Provide the (x, y) coordinate of the cell's center where the given text is located.  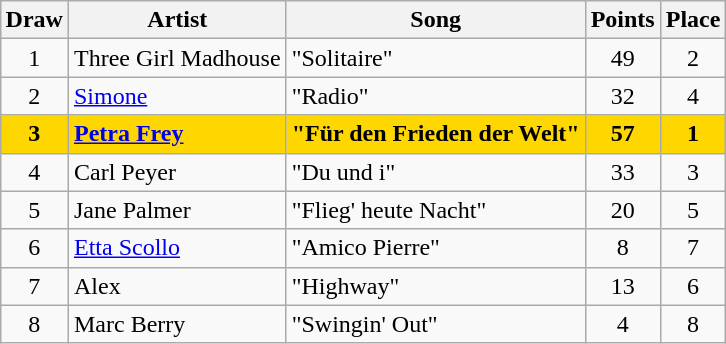
"Radio" (436, 96)
"Highway" (436, 286)
Points (622, 20)
Jane Palmer (177, 210)
33 (622, 172)
Simone (177, 96)
Carl Peyer (177, 172)
Place (693, 20)
Three Girl Madhouse (177, 58)
Petra Frey (177, 134)
"Flieg' heute Nacht" (436, 210)
57 (622, 134)
Alex (177, 286)
20 (622, 210)
"Du und i" (436, 172)
Etta Scollo (177, 248)
32 (622, 96)
Marc Berry (177, 324)
13 (622, 286)
"Swingin' Out" (436, 324)
Artist (177, 20)
49 (622, 58)
Draw (34, 20)
"Solitaire" (436, 58)
"Amico Pierre" (436, 248)
"Für den Frieden der Welt" (436, 134)
Song (436, 20)
